Locate the cell with the specified text and output its (x, y) center coordinate. 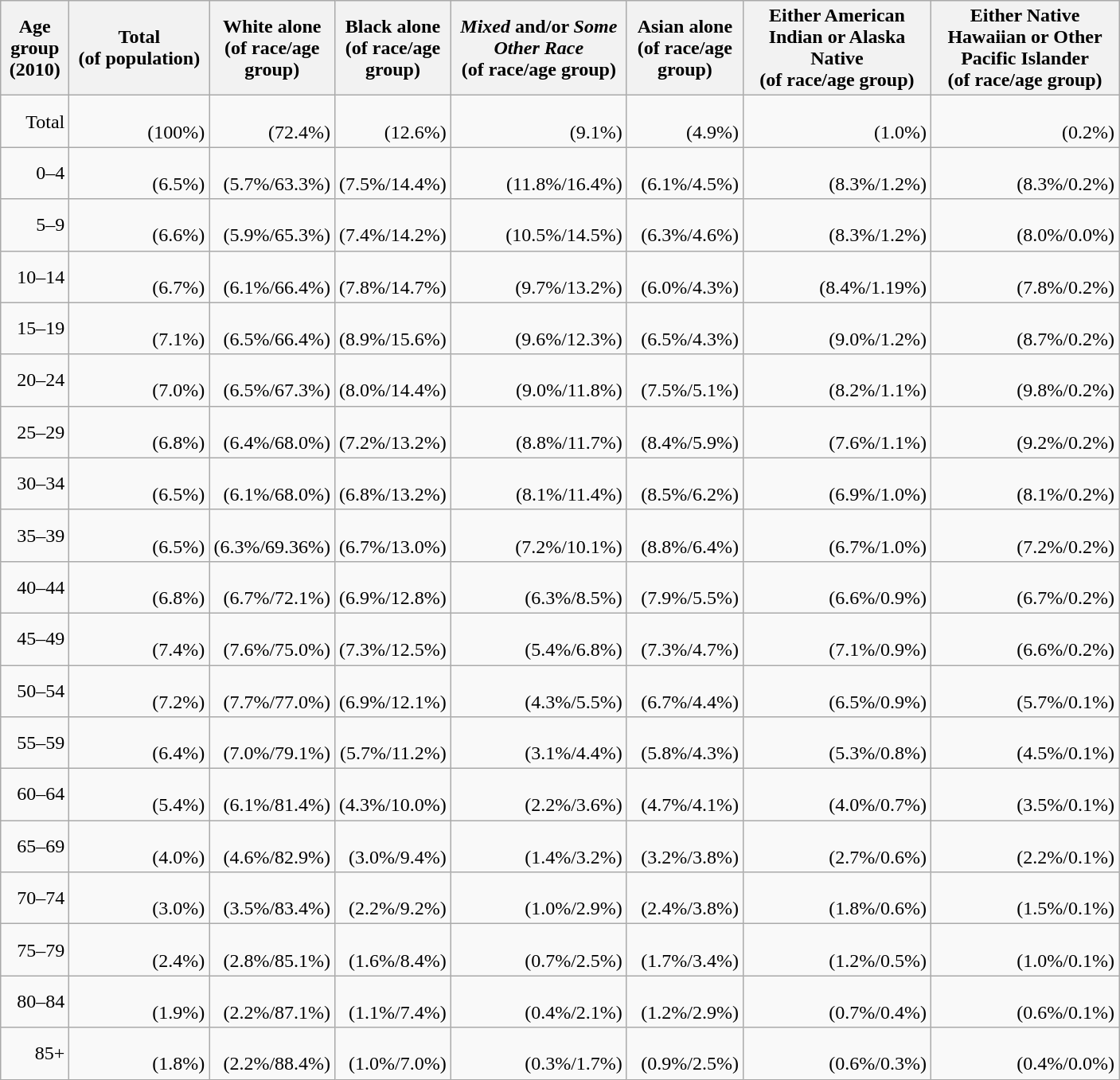
(11.8%/16.4%) (538, 174)
(7.7%/77.0%) (272, 691)
15–19 (35, 328)
(1.6%/8.4%) (393, 950)
(2.2%/0.1%) (1024, 847)
(3.0%) (139, 898)
(8.3%/0.2%) (1024, 174)
(9.1%) (538, 121)
(3.5%/0.1%) (1024, 794)
(6.7%/13.0%) (393, 535)
(1.5%/0.1%) (1024, 898)
(0.7%/2.5%) (538, 950)
(7.4%) (139, 638)
(7.8%/14.7%) (393, 277)
(7.0%/79.1%) (272, 743)
(4.0%) (139, 847)
85+ (35, 1054)
(6.7%/1.0%) (837, 535)
(6.4%) (139, 743)
(7.2%) (139, 691)
(8.4%/1.19%) (837, 277)
(0.4%/0.0%) (1024, 1054)
25–29 (35, 431)
Either American Indian or Alaska Native (of race/age group) (837, 48)
(1.8%) (139, 1054)
(6.5%/4.3%) (685, 328)
(1.0%/7.0%) (393, 1054)
(8.4%/5.9%) (685, 431)
(7.0%) (139, 380)
White alone (of race/age group) (272, 48)
(5.4%) (139, 794)
(9.6%/12.3%) (538, 328)
(7.8%/0.2%) (1024, 277)
(4.9%) (685, 121)
(1.2%/2.9%) (685, 1001)
35–39 (35, 535)
(4.3%/10.0%) (393, 794)
(8.5%/6.2%) (685, 484)
(0.6%/0.1%) (1024, 1001)
(2.8%/85.1%) (272, 950)
(1.0%/2.9%) (538, 898)
(12.6%) (393, 121)
(8.9%/15.6%) (393, 328)
(1.0%) (837, 121)
(7.5%/14.4%) (393, 174)
(72.4%) (272, 121)
(7.6%/1.1%) (837, 431)
(4.5%/0.1%) (1024, 743)
(9.2%/0.2%) (1024, 431)
(3.2%/3.8%) (685, 847)
Total (35, 121)
Black alone (of race/age group) (393, 48)
(8.1%/0.2%) (1024, 484)
(7.5%/5.1%) (685, 380)
10–14 (35, 277)
(5.3%/0.8%) (837, 743)
60–64 (35, 794)
(6.1%/81.4%) (272, 794)
(3.0%/9.4%) (393, 847)
(8.1%/11.4%) (538, 484)
(6.7%/0.2%) (1024, 587)
Either Native Hawaiian or Other Pacific Islander (of race/age group) (1024, 48)
65–69 (35, 847)
(4.7%/4.1%) (685, 794)
(6.5%/66.4%) (272, 328)
(6.3%/4.6%) (685, 224)
(6.5%/67.3%) (272, 380)
70–74 (35, 898)
(2.7%/0.6%) (837, 847)
(5.7%/63.3%) (272, 174)
(1.4%/3.2%) (538, 847)
Total (of population) (139, 48)
80–84 (35, 1001)
45–49 (35, 638)
30–34 (35, 484)
(9.8%/0.2%) (1024, 380)
(6.7%/4.4%) (685, 691)
(6.1%/68.0%) (272, 484)
Asian alone (of race/age group) (685, 48)
(6.3%/8.5%) (538, 587)
(5.8%/4.3%) (685, 743)
(7.6%/75.0%) (272, 638)
(6.9%/12.8%) (393, 587)
50–54 (35, 691)
(7.2%/10.1%) (538, 535)
75–79 (35, 950)
(5.7%/11.2%) (393, 743)
(0.7%/0.4%) (837, 1001)
(1.7%/3.4%) (685, 950)
(8.7%/0.2%) (1024, 328)
(7.3%/12.5%) (393, 638)
(2.4%/3.8%) (685, 898)
(100%) (139, 121)
(5.4%/6.8%) (538, 638)
(6.1%/66.4%) (272, 277)
(1.0%/0.1%) (1024, 950)
(3.5%/83.4%) (272, 898)
(10.5%/14.5%) (538, 224)
(6.1%/4.5%) (685, 174)
(9.0%/1.2%) (837, 328)
(6.6%) (139, 224)
(6.9%/12.1%) (393, 691)
(4.0%/0.7%) (837, 794)
(8.2%/1.1%) (837, 380)
(6.7%/72.1%) (272, 587)
(5.9%/65.3%) (272, 224)
(9.7%/13.2%) (538, 277)
(2.4%) (139, 950)
(1.1%/7.4%) (393, 1001)
(7.4%/14.2%) (393, 224)
(7.2%/0.2%) (1024, 535)
55–59 (35, 743)
(0.9%/2.5%) (685, 1054)
(4.3%/5.5%) (538, 691)
0–4 (35, 174)
(1.2%/0.5%) (837, 950)
(7.2%/13.2%) (393, 431)
(7.1%/0.9%) (837, 638)
(6.8%/13.2%) (393, 484)
(8.8%/6.4%) (685, 535)
(7.3%/4.7%) (685, 638)
Mixed and/or Some Other Race (of race/age group) (538, 48)
(2.2%/9.2%) (393, 898)
(6.9%/1.0%) (837, 484)
40–44 (35, 587)
(6.4%/68.0%) (272, 431)
(5.7%/0.1%) (1024, 691)
(6.0%/4.3%) (685, 277)
(6.6%/0.2%) (1024, 638)
(0.3%/1.7%) (538, 1054)
(6.6%/0.9%) (837, 587)
(0.2%) (1024, 121)
(1.9%) (139, 1001)
(8.8%/11.7%) (538, 431)
(6.3%/69.36%) (272, 535)
20–24 (35, 380)
(2.2%/3.6%) (538, 794)
(0.4%/2.1%) (538, 1001)
5–9 (35, 224)
(9.0%/11.8%) (538, 380)
(7.9%/5.5%) (685, 587)
(0.6%/0.3%) (837, 1054)
(6.7%) (139, 277)
(2.2%/87.1%) (272, 1001)
(6.5%/0.9%) (837, 691)
(2.2%/88.4%) (272, 1054)
(1.8%/0.6%) (837, 898)
(3.1%/4.4%) (538, 743)
(8.0%/0.0%) (1024, 224)
(8.0%/14.4%) (393, 380)
(4.6%/82.9%) (272, 847)
(7.1%) (139, 328)
Age group (2010) (35, 48)
